Output the (X, Y) coordinate of the center of the cell containing the given text.  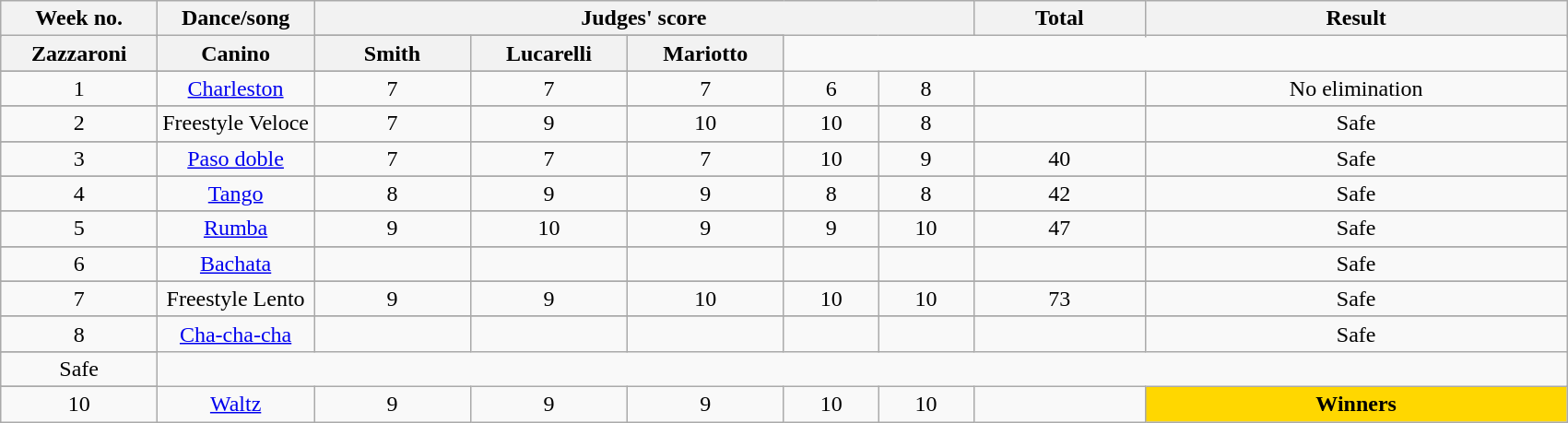
Rumba (236, 229)
47 (1060, 229)
Tango (236, 194)
42 (1060, 194)
Week no. (79, 18)
Zazzaroni (79, 53)
5 (79, 229)
Freestyle Veloce (236, 123)
Paso doble (236, 159)
1 (79, 88)
Judges' score (644, 18)
Bachata (236, 264)
Result (1357, 18)
Winners (1357, 404)
Freestyle Lento (236, 299)
Total (1060, 18)
Dance/song (236, 18)
73 (1060, 299)
No elimination (1357, 88)
Lucarelli (548, 53)
2 (79, 123)
4 (79, 194)
3 (79, 159)
Waltz (236, 404)
Canino (236, 53)
Smith (393, 53)
Cha-cha-cha (236, 334)
Mariotto (705, 53)
Charleston (236, 88)
40 (1060, 159)
